Pinpoint the cell where the given text exists, returning its (x, y) midpoint coordinate. 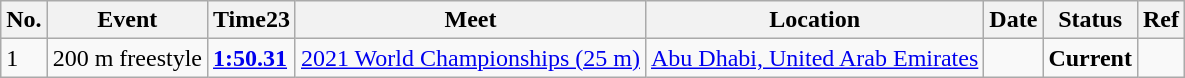
Time23 (252, 20)
Meet (470, 20)
Location (814, 20)
Event (127, 20)
Ref (1160, 20)
Abu Dhabi, United Arab Emirates (814, 58)
1:50.31 (252, 58)
No. (24, 20)
Date (1014, 20)
1 (24, 58)
2021 World Championships (25 m) (470, 58)
Current (1090, 58)
200 m freestyle (127, 58)
Status (1090, 20)
